Identify which cell holds the provided text, then report its [X, Y] central coordinate. 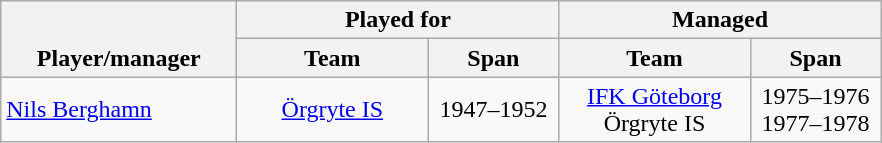
1947–1952 [494, 110]
Örgryte IS [332, 110]
Played for [398, 20]
1975–19761977–1978 [816, 110]
IFK GöteborgÖrgryte IS [654, 110]
Nils Berghamn [119, 110]
Player/manager [119, 39]
Managed [720, 20]
